Capture the cell that displays the provided text and extract its [X, Y] central coordinate. 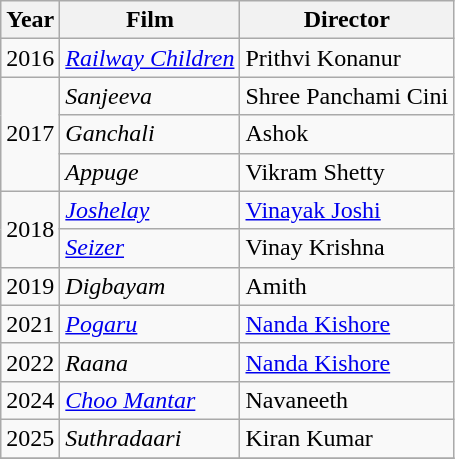
Year [30, 20]
Raana [150, 362]
Digbayam [150, 286]
2024 [30, 400]
Appuge [150, 172]
2025 [30, 438]
Seizer [150, 248]
2016 [30, 58]
Choo Mantar [150, 400]
Kiran Kumar [347, 438]
2019 [30, 286]
Pogaru [150, 324]
2022 [30, 362]
Navaneeth [347, 400]
Amith [347, 286]
Ashok [347, 134]
Shree Panchami Cini [347, 96]
Railway Children [150, 58]
Director [347, 20]
Film [150, 20]
Vikram Shetty [347, 172]
Vinayak Joshi [347, 210]
Prithvi Konanur [347, 58]
Suthradaari [150, 438]
2017 [30, 134]
Joshelay [150, 210]
2018 [30, 229]
Sanjeeva [150, 96]
Vinay Krishna [347, 248]
2021 [30, 324]
Ganchali [150, 134]
